Provide the [x, y] coordinate of the cell's center where the given text is located.  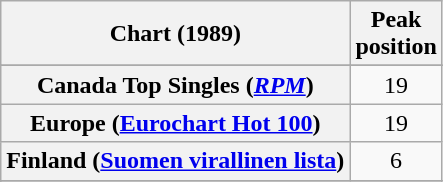
Canada Top Singles (RPM) [176, 85]
Peakposition [396, 34]
6 [396, 161]
Europe (Eurochart Hot 100) [176, 123]
Finland (Suomen virallinen lista) [176, 161]
Chart (1989) [176, 34]
